Capture the cell that displays the provided text and extract its [X, Y] central coordinate. 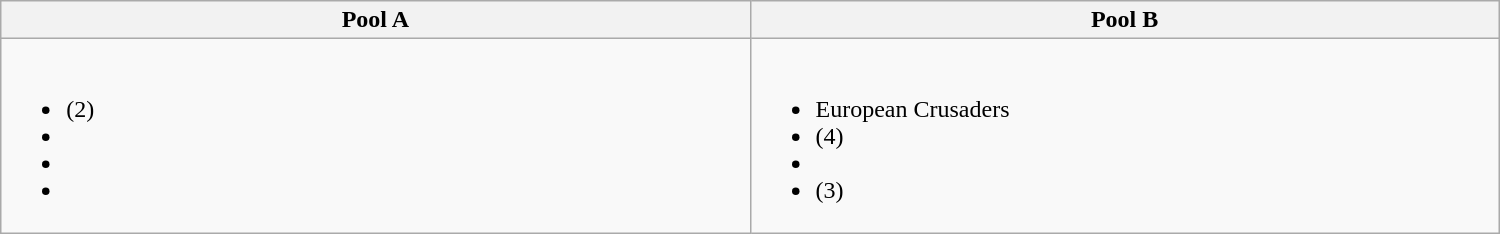
European Crusaders (4) (3) [1124, 136]
Pool B [1124, 20]
(2) [376, 136]
Pool A [376, 20]
